Identify which cell holds the provided text, then report its [x, y] central coordinate. 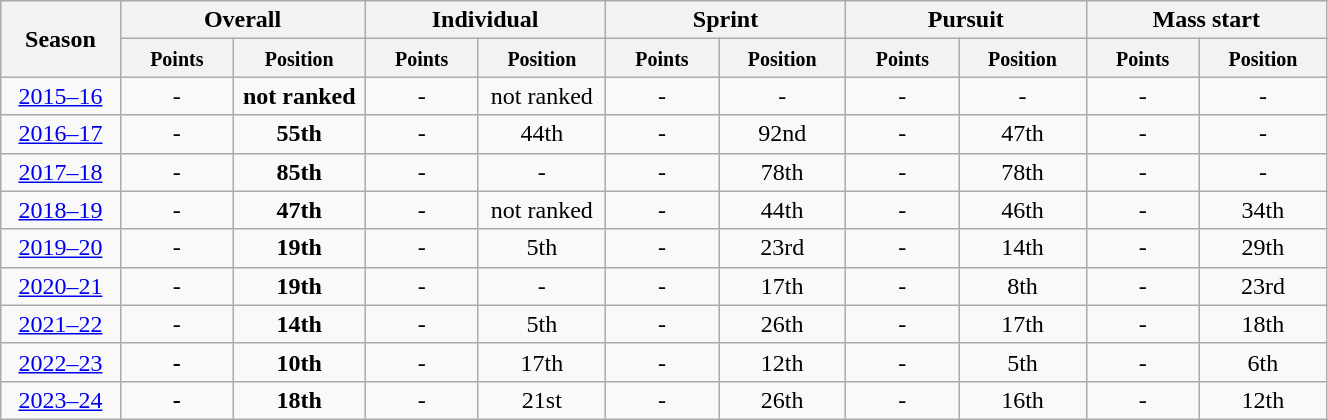
Individual [485, 20]
Sprint [725, 20]
55th [298, 134]
2017–18 [60, 172]
Season [60, 39]
2022–23 [60, 362]
Overall [242, 20]
2019–20 [60, 248]
2016–17 [60, 134]
2015–16 [60, 96]
2020–21 [60, 286]
Mass start [1206, 20]
16th [1022, 400]
6th [1262, 362]
2023–24 [60, 400]
Pursuit [966, 20]
92nd [782, 134]
34th [1262, 210]
2021–22 [60, 324]
10th [298, 362]
85th [298, 172]
21st [542, 400]
29th [1262, 248]
8th [1022, 286]
46th [1022, 210]
2018–19 [60, 210]
